Provide the (x, y) coordinate of the cell's center where the given text is located.  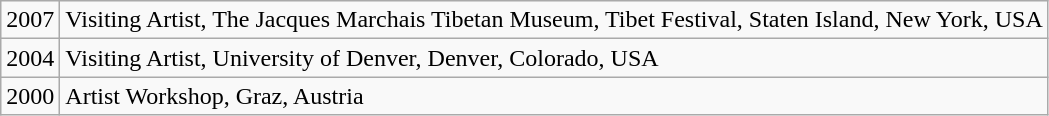
2004 (30, 58)
Visiting Artist, The Jacques Marchais Tibetan Museum, Tibet Festival, Staten Island, New York, USA (554, 20)
Visiting Artist, University of Denver, Denver, Colorado, USA (554, 58)
2000 (30, 96)
2007 (30, 20)
Artist Workshop, Graz, Austria (554, 96)
